Search for the cell housing the specified text and yield its (x, y) center coordinate. 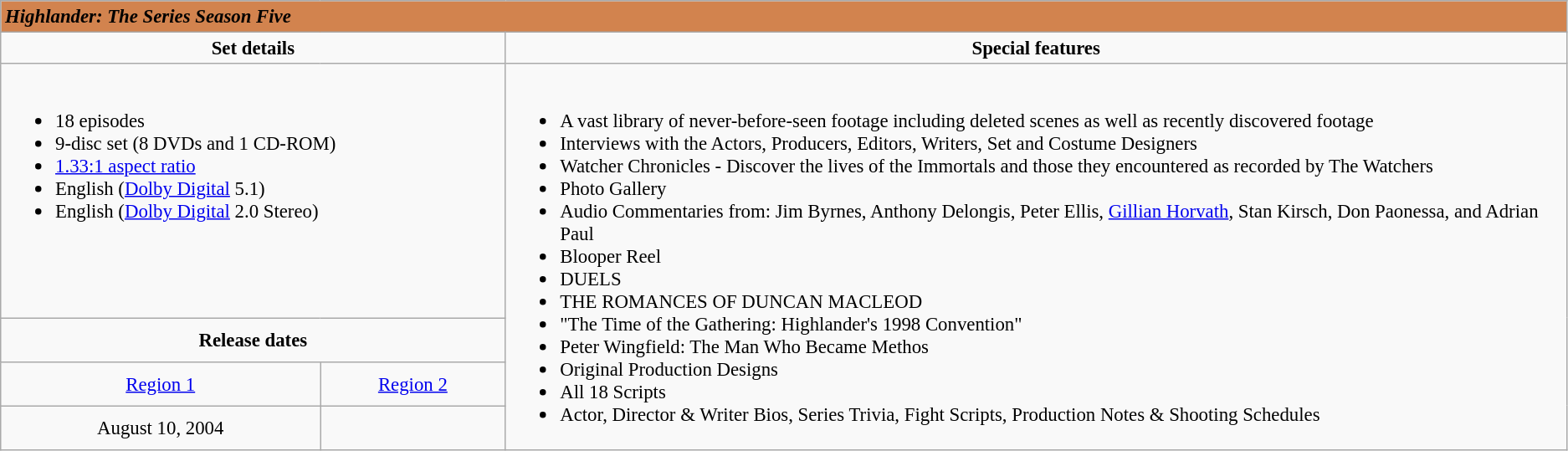
Release dates (253, 340)
Region 1 (161, 383)
August 10, 2004 (161, 428)
Region 2 (413, 383)
Set details (253, 49)
18 episodes9-disc set (8 DVDs and 1 CD-ROM)1.33:1 aspect ratioEnglish (Dolby Digital 5.1)English (Dolby Digital 2.0 Stereo) (253, 191)
Special features (1036, 49)
Highlander: The Series Season Five (784, 17)
